Output the [X, Y] coordinate of the center of the cell containing the given text.  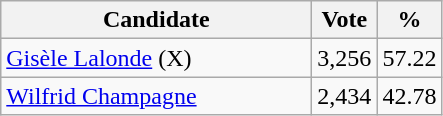
57.22 [410, 58]
Vote [344, 20]
42.78 [410, 96]
% [410, 20]
Wilfrid Champagne [156, 96]
2,434 [344, 96]
Gisèle Lalonde (X) [156, 58]
3,256 [344, 58]
Candidate [156, 20]
